Locate the cell with the specified text and output its [X, Y] center coordinate. 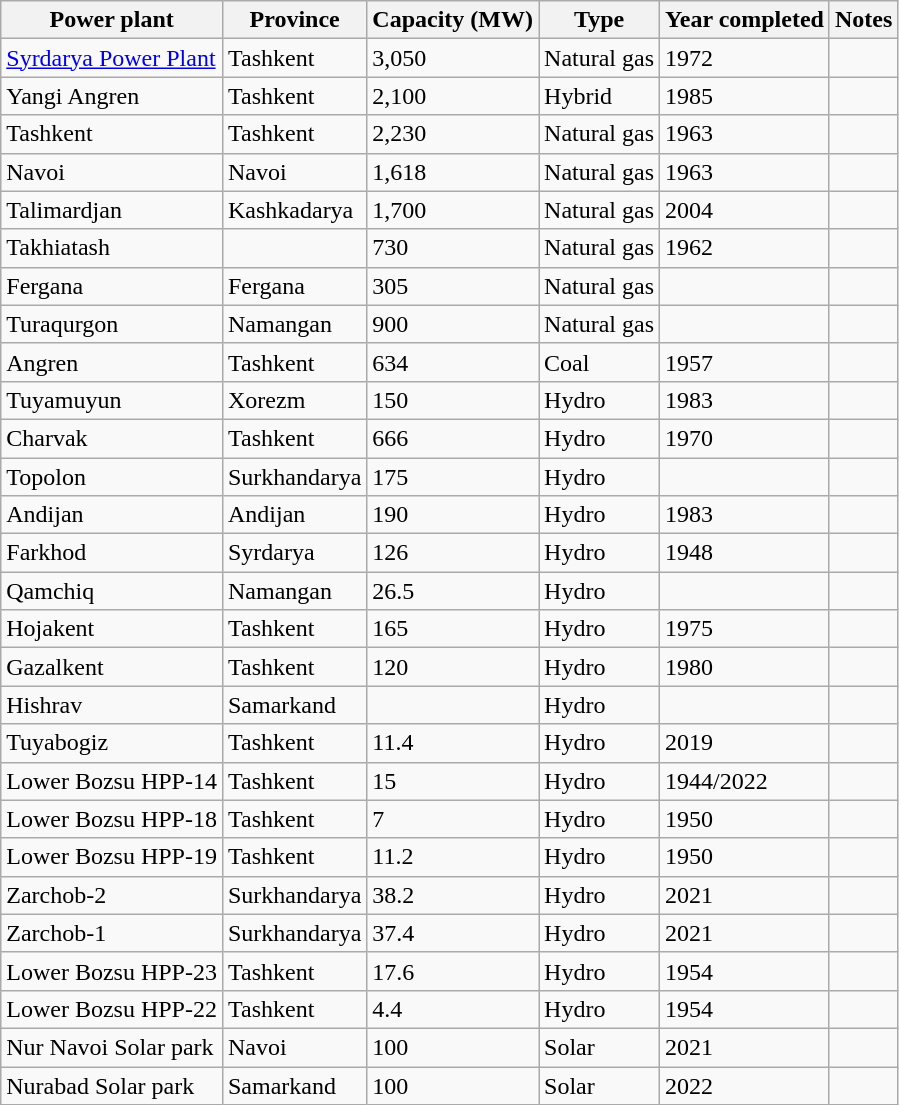
150 [453, 400]
Lower Bozsu HPP-14 [112, 781]
37.4 [453, 933]
3,050 [453, 58]
11.2 [453, 857]
Zarchob-2 [112, 895]
Type [600, 20]
1957 [745, 362]
Tuyabogiz [112, 743]
Charvak [112, 438]
Nur Navoi Solar park [112, 1047]
120 [453, 667]
1985 [745, 96]
Lower Bozsu HPP-23 [112, 971]
Syrdarya Power Plant [112, 58]
Hybrid [600, 96]
1970 [745, 438]
190 [453, 515]
126 [453, 553]
11.4 [453, 743]
Zarchob-1 [112, 933]
Hishrav [112, 705]
38.2 [453, 895]
2,100 [453, 96]
Notes [863, 20]
Yangi Angren [112, 96]
Takhiatash [112, 248]
15 [453, 781]
Capacity (MW) [453, 20]
175 [453, 477]
165 [453, 629]
Province [294, 20]
730 [453, 248]
Hojakent [112, 629]
17.6 [453, 971]
1,618 [453, 172]
2004 [745, 210]
Lower Bozsu HPP-18 [112, 819]
7 [453, 819]
1,700 [453, 210]
1948 [745, 553]
2,230 [453, 134]
2019 [745, 743]
1972 [745, 58]
Lower Bozsu HPP-19 [112, 857]
Topolon [112, 477]
Qamchiq [112, 591]
Tuyamuyun [112, 400]
Talimardjan [112, 210]
1980 [745, 667]
Coal [600, 362]
305 [453, 286]
Year completed [745, 20]
Gazalkent [112, 667]
1962 [745, 248]
Kashkadarya [294, 210]
Turaqurgon [112, 324]
Nurabad Solar park [112, 1085]
Lower Bozsu HPP-22 [112, 1009]
Angren [112, 362]
900 [453, 324]
Power plant [112, 20]
1975 [745, 629]
666 [453, 438]
Syrdarya [294, 553]
Farkhod [112, 553]
4.4 [453, 1009]
2022 [745, 1085]
1944/2022 [745, 781]
634 [453, 362]
26.5 [453, 591]
Xorezm [294, 400]
